From the cell containing the given text, extract its center point as [x, y] coordinate. 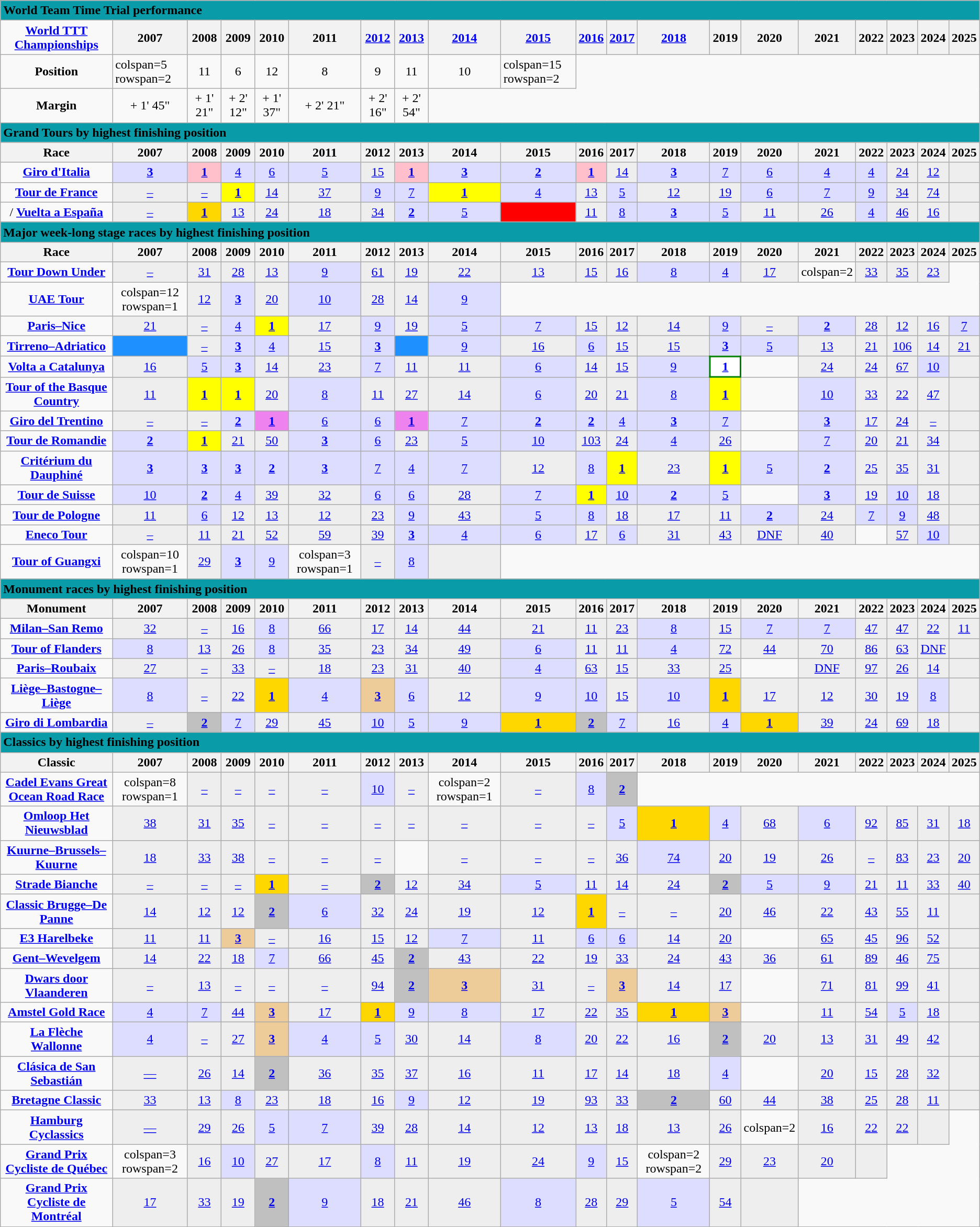
71 [827, 985]
World TTT Championships [57, 38]
70 [827, 649]
Grand Prix Cycliste de Montréal [57, 1202]
+ 1' 45" [150, 106]
93 [592, 1100]
Gent–Wevelgem [57, 958]
65 [827, 938]
57 [903, 534]
+ 2' 16" [377, 106]
68 [770, 823]
59 [325, 534]
96 [903, 938]
+ 2' 12" [238, 106]
Bretagne Classic [57, 1100]
Eneco Tour [57, 534]
72 [726, 649]
+ 2' 54" [411, 106]
colspan=8 rowspan=1 [150, 789]
Tour de France [57, 192]
Tour de Pologne [57, 515]
81 [871, 985]
Milan–San Remo [57, 629]
Grand Prix Cycliste de Québec [57, 1161]
World Team Time Trial performance [490, 10]
106 [903, 347]
Giro d'Italia [57, 172]
Paris–Roubaix [57, 668]
50 [272, 441]
Tour Down Under [57, 272]
Giro di Lombardia [57, 722]
41 [933, 985]
colspan=2 rowspan=2 [674, 1161]
Strade Bianche [57, 884]
Tour of Flanders [57, 649]
colspan=2 rowspan=1 [464, 789]
60 [726, 1100]
103 [592, 441]
Liège–Bastogne–Liège [57, 695]
Dwars door Vlaanderen [57, 985]
89 [871, 958]
Volta a Catalunya [57, 366]
86 [871, 649]
La Flèche Wallonne [57, 1040]
Amstel Gold Race [57, 1012]
Tour of the Basque Country [57, 394]
Cadel Evans Great Ocean Road Race [57, 789]
Clásica de San Sebastián [57, 1073]
+ 2' 21" [325, 106]
99 [903, 985]
+ 1' 21" [204, 106]
Monument races by highest finishing position [490, 589]
Paris–Nice [57, 326]
Monument [57, 609]
colspan=3 rowspan=2 [150, 1161]
colspan=12 rowspan=1 [150, 298]
94 [377, 985]
UAE Tour [57, 298]
69 [903, 722]
/ Vuelta a España [57, 212]
Classic Brugge–De Panne [57, 911]
Kuurne–Brussels–Kuurne [57, 857]
Grand Tours by highest finishing position [490, 132]
Tour de Romandie [57, 441]
Tour of Guangxi [57, 561]
55 [903, 911]
colspan=3 rowspan=1 [325, 561]
67 [903, 366]
85 [903, 823]
Margin [57, 106]
48 [933, 515]
+ 1' 37" [272, 106]
Classics by highest finishing position [490, 742]
Major week-long stage races by highest finishing position [490, 232]
Position [57, 71]
colspan=15 rowspan=2 [538, 71]
Tour de Suisse [57, 495]
colspan=5 rowspan=2 [150, 71]
42 [933, 1040]
Classic [57, 762]
Giro del Trentino [57, 421]
Hamburg Cyclassics [57, 1128]
97 [871, 668]
E3 Harelbeke [57, 938]
83 [903, 857]
Critérium du Dauphiné [57, 468]
Omloop Het Nieuwsblad [57, 823]
75 [933, 958]
92 [871, 823]
colspan=10 rowspan=1 [150, 561]
Tirreno–Adriatico [57, 347]
